Find where the given text appears and provide that cell's center as (x, y) coordinate. 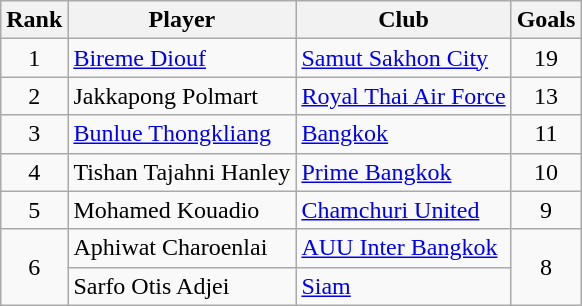
4 (34, 172)
8 (546, 267)
Siam (404, 286)
Tishan Tajahni Hanley (182, 172)
Samut Sakhon City (404, 58)
11 (546, 134)
6 (34, 267)
13 (546, 96)
Bangkok (404, 134)
1 (34, 58)
Rank (34, 20)
Royal Thai Air Force (404, 96)
Player (182, 20)
9 (546, 210)
Aphiwat Charoenlai (182, 248)
10 (546, 172)
Mohamed Kouadio (182, 210)
5 (34, 210)
Club (404, 20)
Bunlue Thongkliang (182, 134)
2 (34, 96)
AUU Inter Bangkok (404, 248)
3 (34, 134)
19 (546, 58)
Bireme Diouf (182, 58)
Prime Bangkok (404, 172)
Jakkapong Polmart (182, 96)
Sarfo Otis Adjei (182, 286)
Goals (546, 20)
Chamchuri United (404, 210)
